Locate the cell with the specified text and output its [x, y] center coordinate. 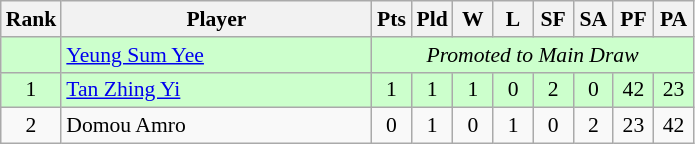
Tan Zhing Yi [216, 90]
PF [633, 19]
W [473, 19]
Player [216, 19]
SA [593, 19]
SF [553, 19]
L [513, 19]
Pts [391, 19]
Domou Amro [216, 126]
Yeung Sum Yee [216, 55]
PA [673, 19]
Pld [432, 19]
Promoted to Main Draw [532, 55]
Rank [32, 19]
